Return (X, Y) of the center of cell containing provided text 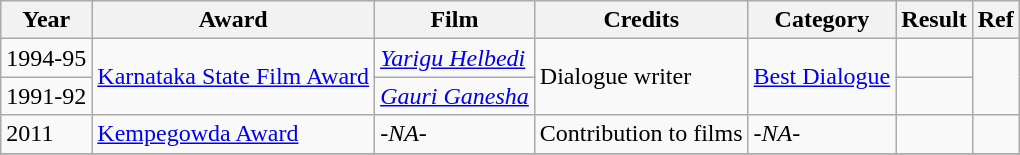
Yarigu Helbedi (455, 58)
Award (234, 20)
1991-92 (46, 96)
2011 (46, 134)
Year (46, 20)
Best Dialogue (822, 77)
Film (455, 20)
Gauri Ganesha (455, 96)
Dialogue writer (641, 77)
Result (934, 20)
Kempegowda Award (234, 134)
Ref (996, 20)
Credits (641, 20)
1994-95 (46, 58)
Karnataka State Film Award (234, 77)
Contribution to films (641, 134)
Category (822, 20)
